Find where the given text appears and provide that cell's center as [x, y] coordinate. 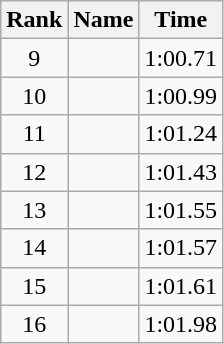
Time [181, 20]
Rank [34, 20]
1:00.99 [181, 96]
1:00.71 [181, 58]
14 [34, 248]
1:01.55 [181, 210]
1:01.57 [181, 248]
11 [34, 134]
16 [34, 324]
9 [34, 58]
15 [34, 286]
1:01.98 [181, 324]
10 [34, 96]
1:01.24 [181, 134]
1:01.43 [181, 172]
13 [34, 210]
1:01.61 [181, 286]
Name [104, 20]
12 [34, 172]
